Scan for the cell matching the given text and deliver its [x, y] coordinate at center. 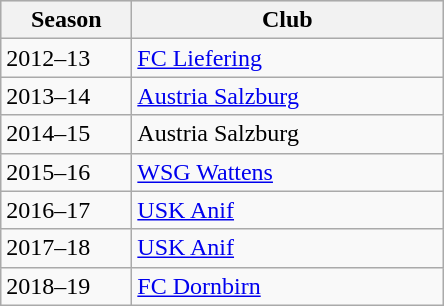
Season [66, 20]
2018–19 [66, 286]
2012–13 [66, 58]
FC Liefering [288, 58]
2015–16 [66, 172]
2013–14 [66, 96]
FC Dornbirn [288, 286]
WSG Wattens [288, 172]
2014–15 [66, 134]
2017–18 [66, 248]
Club [288, 20]
2016–17 [66, 210]
